Locate the cell with the specified text and output its (X, Y) center coordinate. 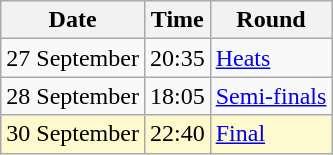
18:05 (177, 96)
Time (177, 20)
28 September (73, 96)
Heats (271, 58)
30 September (73, 134)
Round (271, 20)
Final (271, 134)
27 September (73, 58)
20:35 (177, 58)
Date (73, 20)
22:40 (177, 134)
Semi-finals (271, 96)
